Determine the (x, y) coordinate at the center of the cell enclosing the given text.  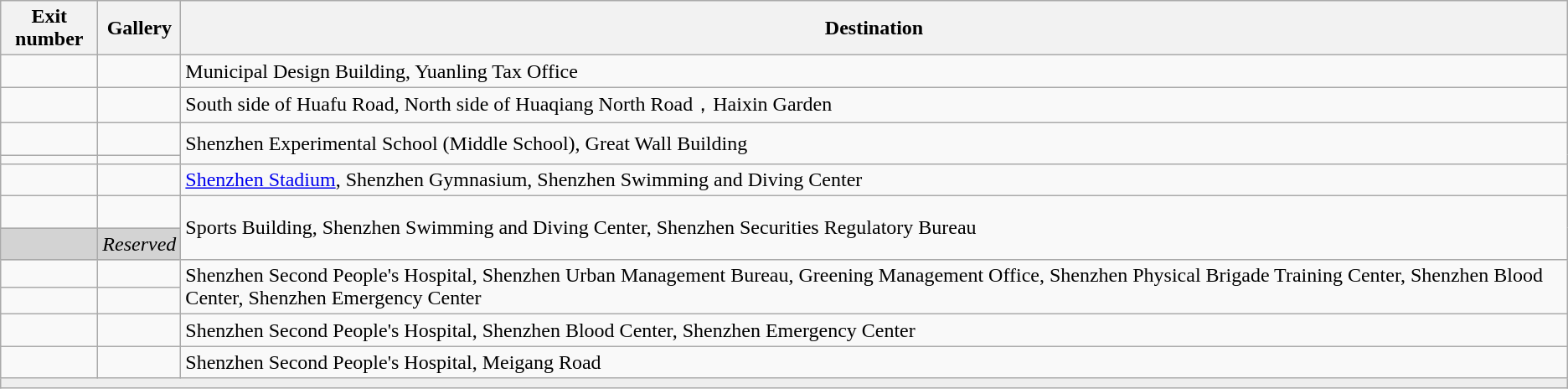
South side of Huafu Road, North side of Huaqiang North Road，Haixin Garden (874, 106)
Exit number (49, 29)
Municipal Design Building, Yuanling Tax Office (874, 71)
Destination (874, 29)
Shenzhen Second People's Hospital, Meigang Road (874, 362)
Shenzhen Experimental School (Middle School), Great Wall Building (874, 143)
Reserved (139, 244)
Shenzhen Stadium, Shenzhen Gymnasium, Shenzhen Swimming and Diving Center (874, 180)
Shenzhen Second People's Hospital, Shenzhen Blood Center, Shenzhen Emergency Center (874, 330)
Gallery (139, 29)
Sports Building, Shenzhen Swimming and Diving Center, Shenzhen Securities Regulatory Bureau (874, 228)
